Identify which cell holds the provided text, then report its (x, y) central coordinate. 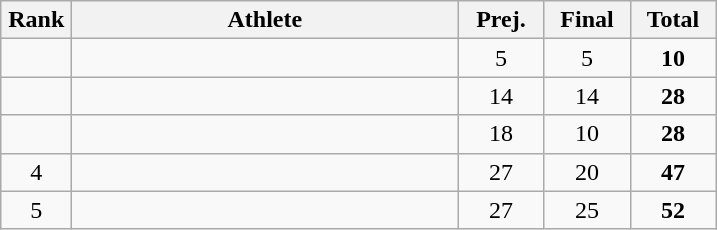
25 (587, 210)
Rank (36, 20)
52 (673, 210)
Total (673, 20)
Prej. (501, 20)
47 (673, 172)
Athlete (265, 20)
4 (36, 172)
Final (587, 20)
20 (587, 172)
18 (501, 134)
